Return [X, Y] of the center of cell containing provided text 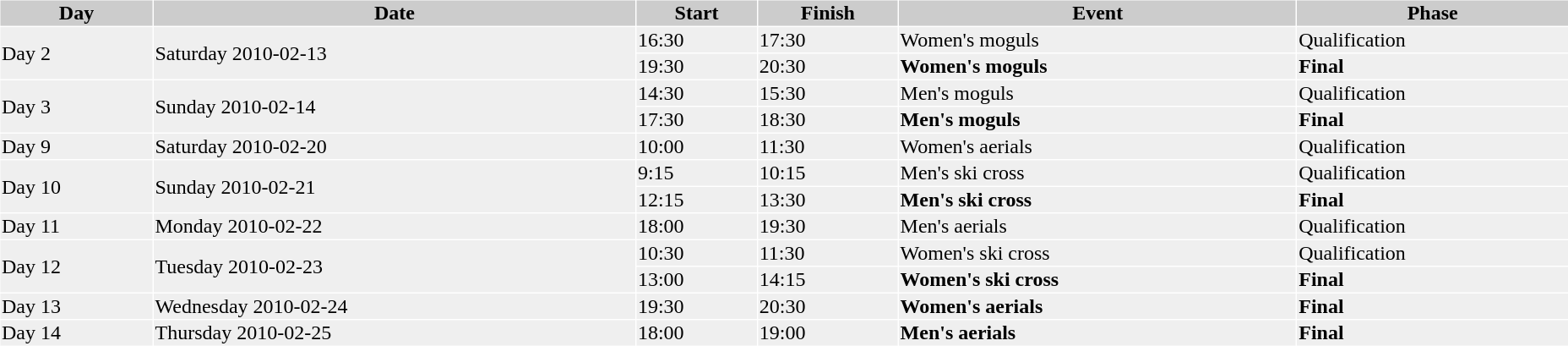
19:00 [828, 332]
Saturday 2010-02-20 [395, 146]
Finish [828, 13]
Day 9 [76, 146]
13:00 [696, 280]
9:15 [696, 173]
Day 14 [76, 332]
18:30 [828, 119]
Day 3 [76, 107]
Saturday 2010-02-13 [395, 53]
Day 13 [76, 306]
16:30 [696, 40]
15:30 [828, 93]
Phase [1433, 13]
10:30 [696, 253]
14:30 [696, 93]
12:15 [696, 200]
14:15 [828, 280]
Day 12 [76, 266]
Day [76, 13]
Monday 2010-02-22 [395, 226]
Sunday 2010-02-21 [395, 187]
Start [696, 13]
13:30 [828, 200]
Thursday 2010-02-25 [395, 332]
Tuesday 2010-02-23 [395, 266]
Day 10 [76, 187]
Event [1097, 13]
10:00 [696, 146]
Wednesday 2010-02-24 [395, 306]
Date [395, 13]
Sunday 2010-02-14 [395, 107]
Day 2 [76, 53]
Day 11 [76, 226]
10:15 [828, 173]
